Scan for the cell matching the given text and deliver its (X, Y) coordinate at center. 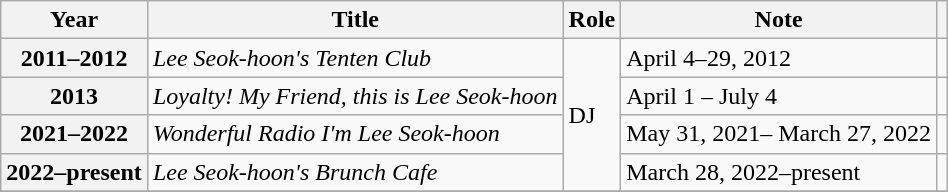
2022–present (74, 172)
Year (74, 20)
Lee Seok-hoon's Brunch Cafe (355, 172)
2021–2022 (74, 134)
2013 (74, 96)
Note (779, 20)
Lee Seok-hoon's Tenten Club (355, 58)
Title (355, 20)
March 28, 2022–present (779, 172)
April 4–29, 2012 (779, 58)
April 1 – July 4 (779, 96)
Role (592, 20)
DJ (592, 115)
Wonderful Radio I'm Lee Seok-hoon (355, 134)
Loyalty! My Friend, this is Lee Seok-hoon (355, 96)
May 31, 2021– March 27, 2022 (779, 134)
2011–2012 (74, 58)
